Output the [X, Y] coordinate of the center of the cell containing the given text.  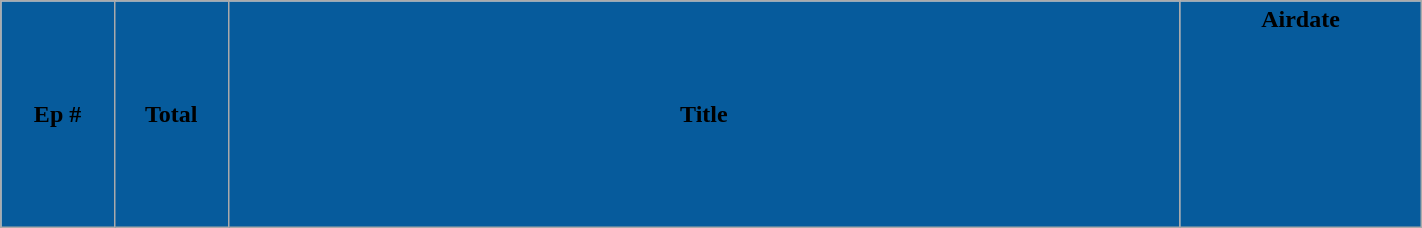
Airdate [1300, 114]
Total [171, 114]
Title [704, 114]
Ep # [58, 114]
